Find where the given text appears and provide that cell's center as (x, y) coordinate. 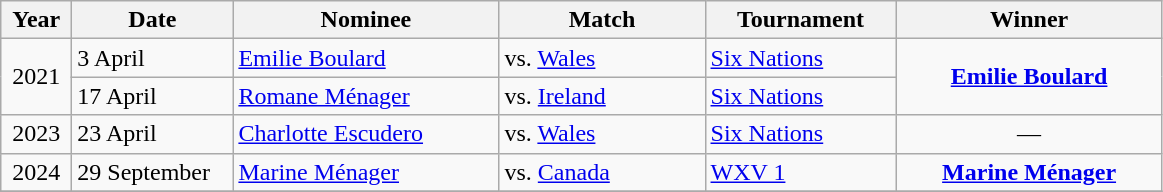
2024 (36, 172)
vs. Ireland (602, 96)
vs. Canada (602, 172)
29 September (152, 172)
23 April (152, 134)
Nominee (366, 20)
Tournament (800, 20)
Year (36, 20)
— (1029, 134)
2021 (36, 77)
3 April (152, 58)
2023 (36, 134)
Match (602, 20)
17 April (152, 96)
Romane Ménager (366, 96)
Date (152, 20)
Charlotte Escudero (366, 134)
Winner (1029, 20)
WXV 1 (800, 172)
